Find where the given text appears and provide that cell's center as [x, y] coordinate. 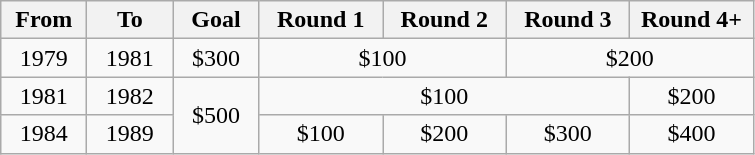
$400 [692, 134]
Round 4+ [692, 20]
From [44, 20]
1979 [44, 58]
1989 [130, 134]
To [130, 20]
Round 1 [321, 20]
1984 [44, 134]
Goal [216, 20]
Round 2 [444, 20]
$500 [216, 115]
1982 [130, 96]
Round 3 [568, 20]
